Extract the [x, y] coordinate from the center of the cell holding the provided text.  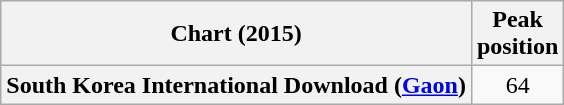
64 [517, 85]
South Korea International Download (Gaon) [236, 85]
Peakposition [517, 34]
Chart (2015) [236, 34]
